Extract the (x, y) coordinate from the center of the cell holding the provided text.  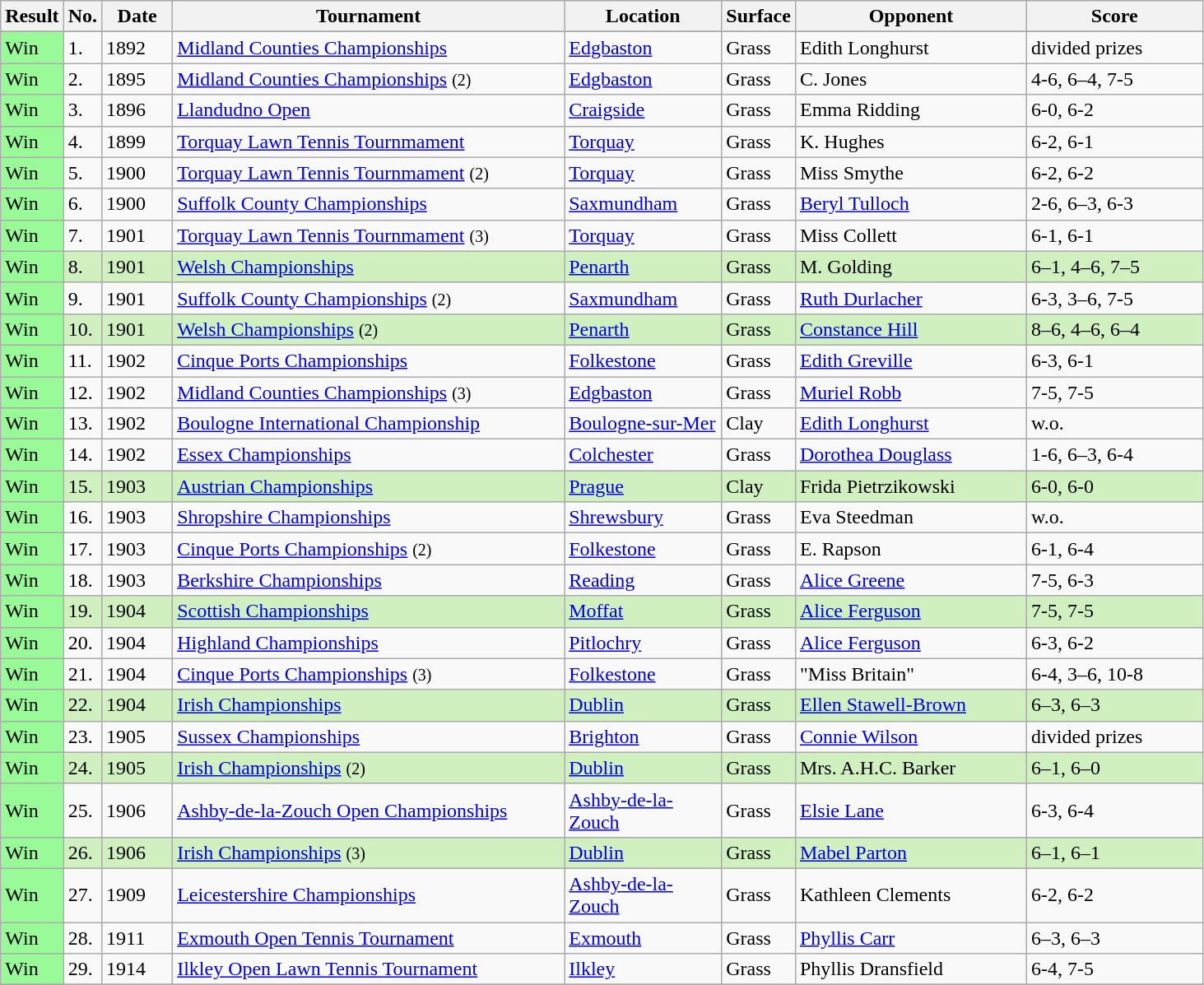
23. (82, 736)
13. (82, 424)
"Miss Britain" (910, 674)
Shrewsbury (644, 518)
Location (644, 16)
1899 (137, 142)
Phyllis Dransfield (910, 969)
1909 (137, 895)
Brighton (644, 736)
Craigside (644, 110)
Pitlochry (644, 643)
Colchester (644, 455)
Suffolk County Championships (2) (369, 298)
11. (82, 360)
24. (82, 768)
5. (82, 173)
Suffolk County Championships (369, 204)
6-0, 6-2 (1115, 110)
28. (82, 937)
1914 (137, 969)
18. (82, 580)
Prague (644, 486)
Cinque Ports Championships (369, 360)
Shropshire Championships (369, 518)
19. (82, 611)
Elsie Lane (910, 810)
6-3, 6-1 (1115, 360)
Miss Smythe (910, 173)
Highland Championships (369, 643)
1. (82, 48)
6-1, 6-1 (1115, 235)
Torquay Lawn Tennis Tournmament (3) (369, 235)
6-0, 6-0 (1115, 486)
Miss Collett (910, 235)
Torquay Lawn Tennis Tournmament (369, 142)
Reading (644, 580)
6–1, 6–0 (1115, 768)
Berkshire Championships (369, 580)
6-4, 3–6, 10-8 (1115, 674)
6-4, 7-5 (1115, 969)
Cinque Ports Championships (2) (369, 549)
Irish Championships (369, 705)
Ruth Durlacher (910, 298)
Edith Greville (910, 360)
9. (82, 298)
K. Hughes (910, 142)
Sussex Championships (369, 736)
8. (82, 267)
6–1, 6–1 (1115, 853)
12. (82, 393)
Torquay Lawn Tennis Tournmament (2) (369, 173)
Frida Pietrzikowski (910, 486)
6-1, 6-4 (1115, 549)
Muriel Robb (910, 393)
14. (82, 455)
Eva Steedman (910, 518)
Midland Counties Championships (369, 48)
Welsh Championships (369, 267)
Cinque Ports Championships (3) (369, 674)
21. (82, 674)
6-2, 6-1 (1115, 142)
Phyllis Carr (910, 937)
22. (82, 705)
Mabel Parton (910, 853)
Irish Championships (2) (369, 768)
Tournament (369, 16)
Score (1115, 16)
10. (82, 329)
2. (82, 79)
C. Jones (910, 79)
1895 (137, 79)
1-6, 6–3, 6-4 (1115, 455)
7. (82, 235)
25. (82, 810)
6-3, 3–6, 7-5 (1115, 298)
Llandudno Open (369, 110)
6. (82, 204)
27. (82, 895)
8–6, 4–6, 6–4 (1115, 329)
Opponent (910, 16)
Constance Hill (910, 329)
15. (82, 486)
Ilkley Open Lawn Tennis Tournament (369, 969)
Midland Counties Championships (3) (369, 393)
2-6, 6–3, 6-3 (1115, 204)
Alice Greene (910, 580)
Date (137, 16)
Exmouth Open Tennis Tournament (369, 937)
1896 (137, 110)
Boulogne International Championship (369, 424)
No. (82, 16)
29. (82, 969)
Ilkley (644, 969)
Mrs. A.H.C. Barker (910, 768)
Boulogne-sur-Mer (644, 424)
Irish Championships (3) (369, 853)
1892 (137, 48)
26. (82, 853)
6-3, 6-4 (1115, 810)
Dorothea Douglass (910, 455)
Leicestershire Championships (369, 895)
1911 (137, 937)
Ashby-de-la-Zouch Open Championships (369, 810)
4. (82, 142)
Scottish Championships (369, 611)
M. Golding (910, 267)
Result (32, 16)
4-6, 6–4, 7-5 (1115, 79)
Midland Counties Championships (2) (369, 79)
6–1, 4–6, 7–5 (1115, 267)
17. (82, 549)
E. Rapson (910, 549)
Connie Wilson (910, 736)
Welsh Championships (2) (369, 329)
3. (82, 110)
6-3, 6-2 (1115, 643)
Beryl Tulloch (910, 204)
Essex Championships (369, 455)
Moffat (644, 611)
Emma Ridding (910, 110)
Austrian Championships (369, 486)
Ellen Stawell-Brown (910, 705)
7-5, 6-3 (1115, 580)
Kathleen Clements (910, 895)
Surface (759, 16)
20. (82, 643)
16. (82, 518)
Exmouth (644, 937)
